For the text-containing cell, return its midpoint in (x, y) coordinate format. 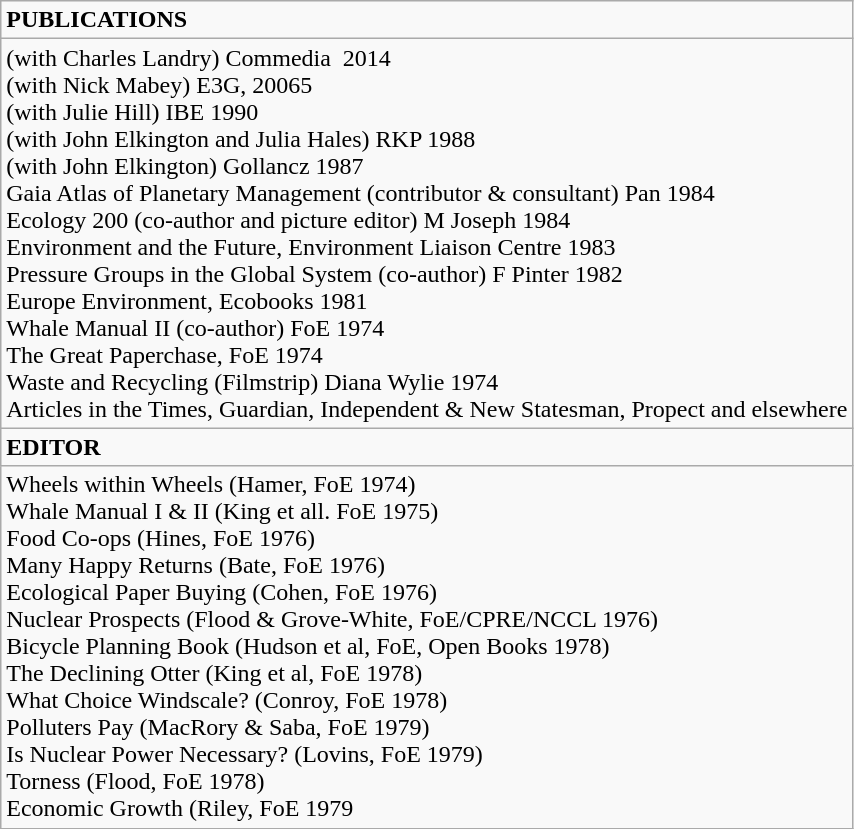
EDITOR (427, 447)
PUBLICATIONS (427, 20)
